Find where the given text appears and provide that cell's center as (X, Y) coordinate. 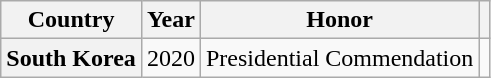
Honor (339, 20)
South Korea (72, 58)
2020 (170, 58)
Year (170, 20)
Country (72, 20)
Presidential Commendation (339, 58)
